Scan for the cell matching the given text and deliver its [x, y] coordinate at center. 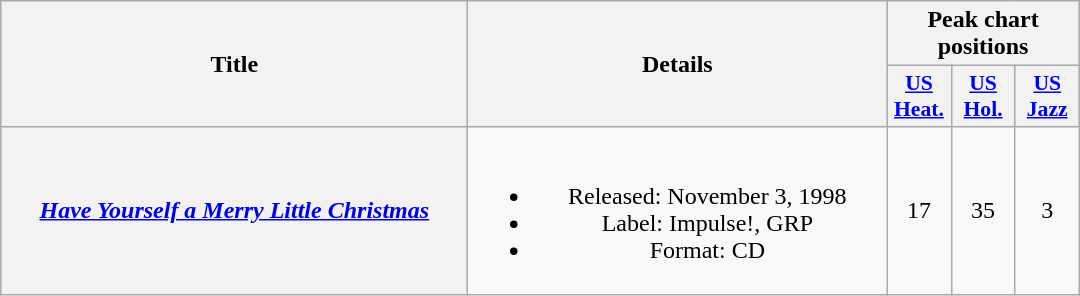
35 [983, 210]
Have Yourself a Merry Little Christmas [234, 210]
USHol. [983, 96]
Title [234, 64]
Details [678, 64]
USHeat. [919, 96]
Peak chart positions [983, 34]
17 [919, 210]
Released: November 3, 1998Label: Impulse!, GRPFormat: CD [678, 210]
USJazz [1047, 96]
3 [1047, 210]
